Determine the (X, Y) coordinate at the center of the cell enclosing the given text.  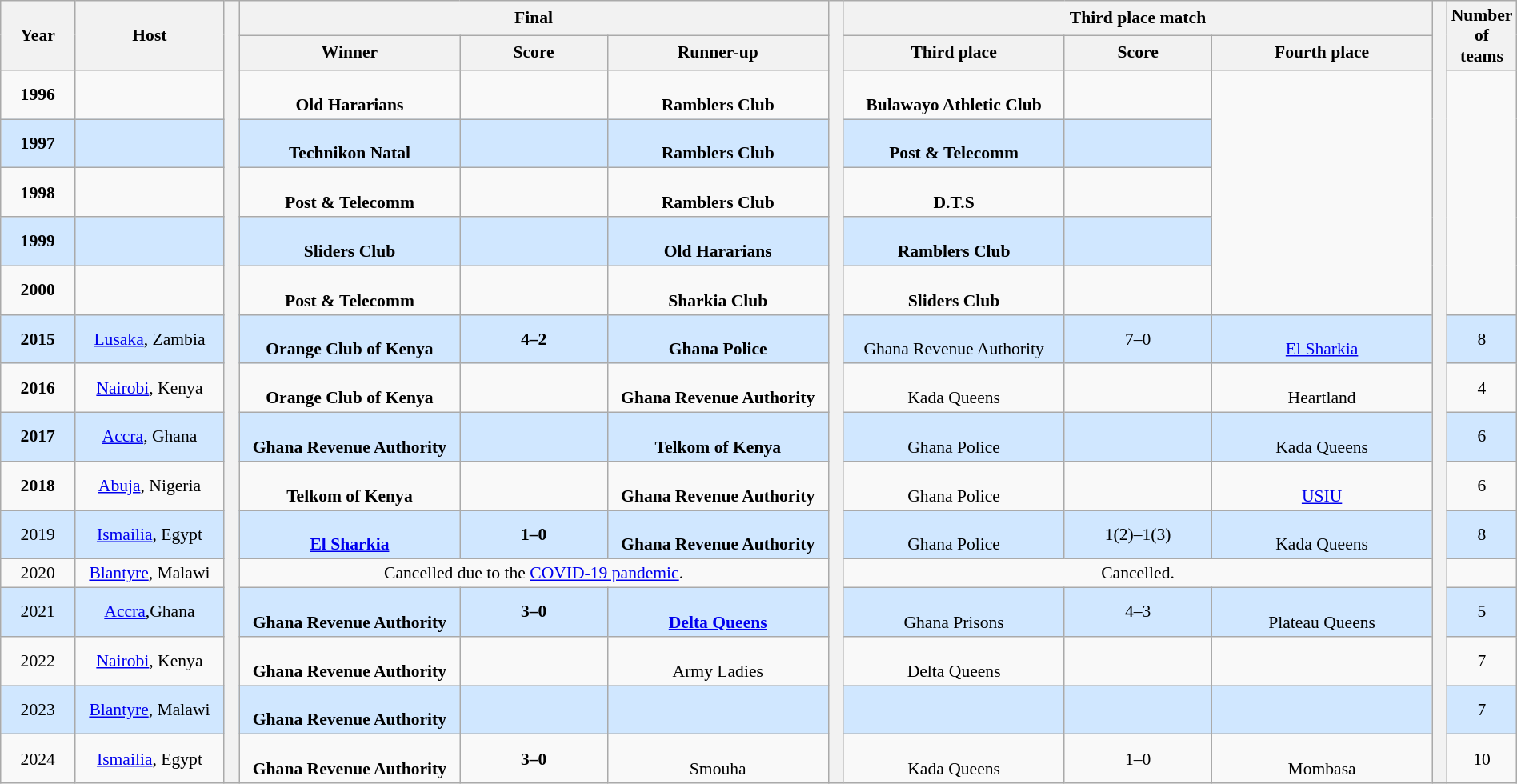
10 (1482, 758)
Host (150, 35)
2016 (38, 389)
2019 (38, 534)
4–2 (534, 339)
1996 (38, 94)
1998 (38, 192)
D.T.S (954, 192)
Plateau Queens (1322, 613)
Runner-up (718, 53)
Cancelled due to the COVID-19 pandemic. (534, 574)
Number of teams (1482, 35)
Third place match (1138, 18)
Technikon Natal (350, 144)
Accra,Ghana (150, 613)
Bulawayo Athletic Club (954, 94)
2022 (38, 661)
1999 (38, 242)
2015 (38, 339)
Army Ladies (718, 661)
Accra, Ghana (150, 437)
Cancelled. (1138, 574)
Year (38, 35)
Third place (954, 53)
4–3 (1138, 613)
4 (1482, 389)
Lusaka, Zambia (150, 339)
2020 (38, 574)
7–0 (1138, 339)
Fourth place (1322, 53)
1997 (38, 144)
Ghana Prisons (954, 613)
2024 (38, 758)
2018 (38, 486)
USIU (1322, 486)
2021 (38, 613)
1(2)–1(3) (1138, 534)
Abuja, Nigeria (150, 486)
Mombasa (1322, 758)
Winner (350, 53)
2000 (38, 290)
2017 (38, 437)
Heartland (1322, 389)
2023 (38, 710)
Final (534, 18)
5 (1482, 613)
Sharkia Club (718, 290)
Smouha (718, 758)
